Search for the cell housing the specified text and yield its [x, y] center coordinate. 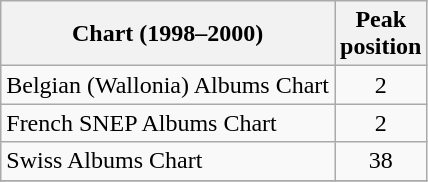
Belgian (Wallonia) Albums Chart [168, 85]
Peakposition [380, 34]
Swiss Albums Chart [168, 161]
Chart (1998–2000) [168, 34]
38 [380, 161]
French SNEP Albums Chart [168, 123]
